Provide the [x, y] coordinate of the cell's center where the given text is located.  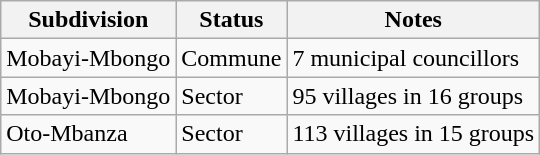
Subdivision [88, 20]
Status [232, 20]
Notes [414, 20]
7 municipal councillors [414, 58]
Oto-Mbanza [88, 134]
Commune [232, 58]
113 villages in 15 groups [414, 134]
95 villages in 16 groups [414, 96]
